Provide the (x, y) coordinate of the cell's center where the given text is located.  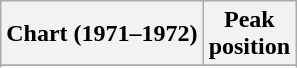
Peak position (249, 34)
Chart (1971–1972) (102, 34)
